Extract the [x, y] coordinate from the center of the cell holding the provided text.  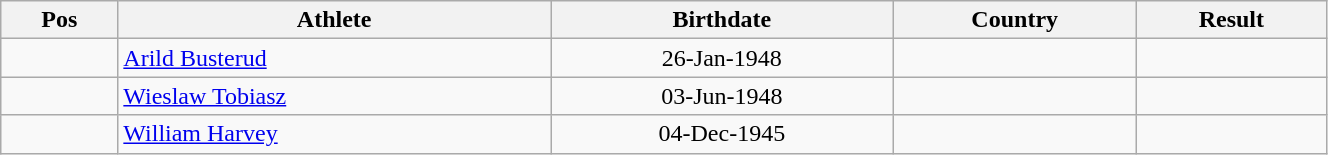
Country [1014, 20]
26-Jan-1948 [722, 58]
Wieslaw Tobiasz [334, 96]
Arild Busterud [334, 58]
Athlete [334, 20]
Pos [60, 20]
Birthdate [722, 20]
Result [1231, 20]
William Harvey [334, 134]
04-Dec-1945 [722, 134]
03-Jun-1948 [722, 96]
